Locate the cell with the specified text and output its [X, Y] center coordinate. 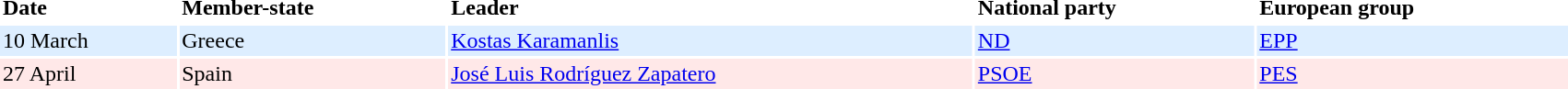
PSOE [1114, 73]
27 April [88, 73]
10 March [88, 40]
José Luis Rodríguez Zapatero [710, 73]
Greece [312, 40]
ND [1114, 40]
PES [1412, 73]
Spain [312, 73]
Kostas Karamanlis [710, 40]
EPP [1412, 40]
